Return the [X, Y] coordinate for the center point of the cell that contains the specified text.  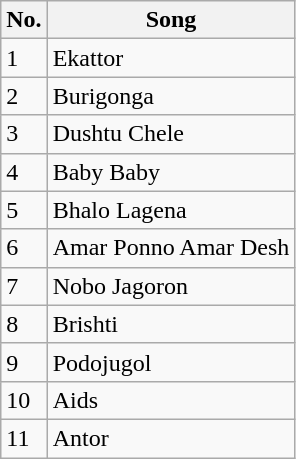
Burigonga [171, 96]
Bhalo Lagena [171, 210]
7 [24, 286]
6 [24, 248]
8 [24, 324]
2 [24, 96]
11 [24, 438]
Amar Ponno Amar Desh [171, 248]
Dushtu Chele [171, 134]
Podojugol [171, 362]
Aids [171, 400]
4 [24, 172]
Antor [171, 438]
Song [171, 20]
Nobo Jagoron [171, 286]
Ekattor [171, 58]
3 [24, 134]
9 [24, 362]
Brishti [171, 324]
No. [24, 20]
1 [24, 58]
Baby Baby [171, 172]
5 [24, 210]
10 [24, 400]
